Locate the cell with the specified text and output its [X, Y] center coordinate. 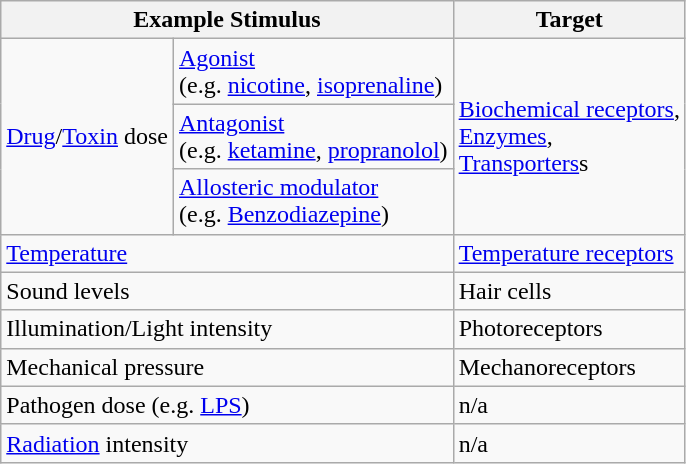
Photoreceptors [569, 329]
Agonist(e.g. nicotine, isoprenaline) [313, 72]
Sound levels [227, 291]
Temperature [227, 253]
Temperature receptors [569, 253]
Target [569, 20]
Illumination/Light intensity [227, 329]
Antagonist(e.g. ketamine, propranolol) [313, 136]
Mechanical pressure [227, 367]
Example Stimulus [227, 20]
Allosteric modulator(e.g. Benzodiazepine) [313, 202]
Biochemical receptors,Enzymes,Transporterss [569, 136]
Radiation intensity [227, 443]
Mechanoreceptors [569, 367]
Drug/Toxin dose [88, 136]
Hair cells [569, 291]
Pathogen dose (e.g. LPS) [227, 405]
